Determine the [x, y] coordinate at the center of the cell enclosing the given text.  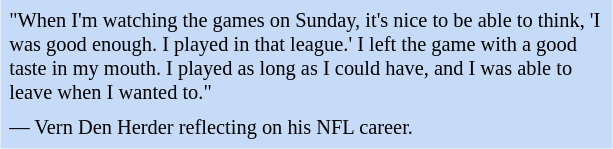
— Vern Den Herder reflecting on his NFL career. [306, 128]
